Extract the [X, Y] coordinate from the center of the cell holding the provided text.  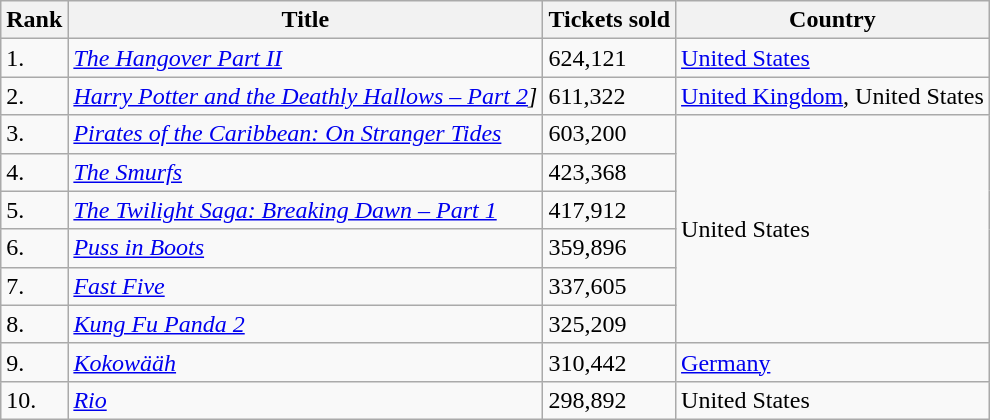
Rio [306, 400]
298,892 [610, 400]
Tickets sold [610, 20]
2. [34, 96]
Puss in Boots [306, 248]
4. [34, 172]
1. [34, 58]
359,896 [610, 248]
624,121 [610, 58]
Rank [34, 20]
Fast Five [306, 286]
The Hangover Part II [306, 58]
5. [34, 210]
8. [34, 324]
611,322 [610, 96]
Kokowääh [306, 362]
The Smurfs [306, 172]
The Twilight Saga: Breaking Dawn – Part 1 [306, 210]
Title [306, 20]
10. [34, 400]
423,368 [610, 172]
310,442 [610, 362]
Country [833, 20]
Harry Potter and the Deathly Hallows – Part 2] [306, 96]
603,200 [610, 134]
Pirates of the Caribbean: On Stranger Tides [306, 134]
325,209 [610, 324]
3. [34, 134]
United Kingdom, United States [833, 96]
Germany [833, 362]
7. [34, 286]
9. [34, 362]
417,912 [610, 210]
337,605 [610, 286]
6. [34, 248]
Kung Fu Panda 2 [306, 324]
